Search for the cell housing the specified text and yield its [X, Y] center coordinate. 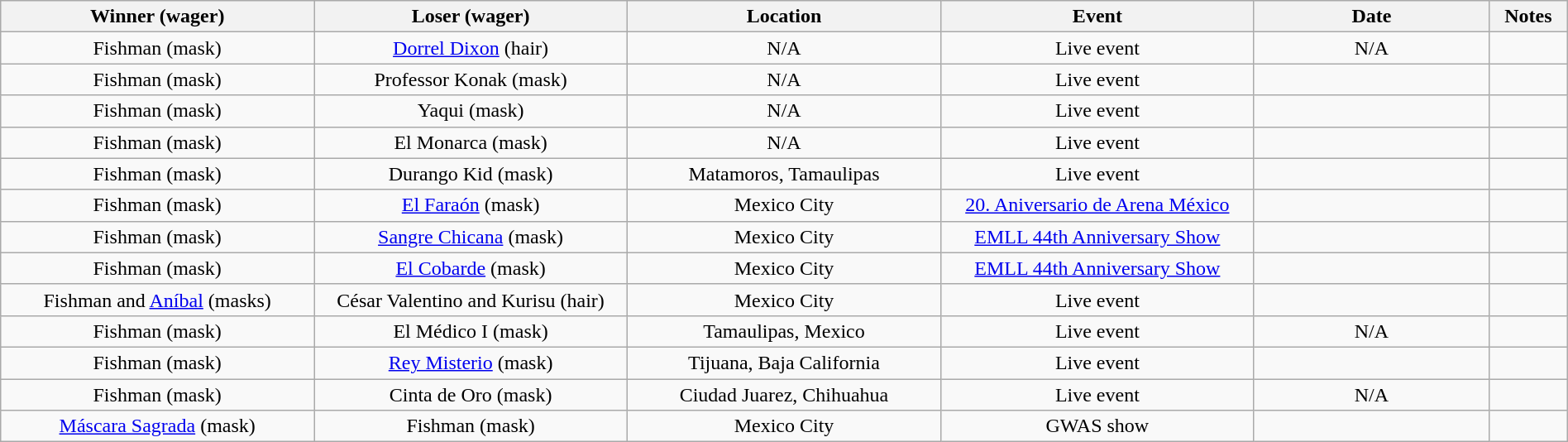
Durango Kid (mask) [471, 174]
Event [1097, 17]
Date [1371, 17]
Location [784, 17]
Winner (wager) [157, 17]
Loser (wager) [471, 17]
Cinta de Oro (mask) [471, 395]
Tamaulipas, Mexico [784, 331]
Rey Misterio (mask) [471, 363]
Yaqui (mask) [471, 111]
Dorrel Dixon (hair) [471, 48]
Professor Konak (mask) [471, 79]
20. Aniversario de Arena México [1097, 205]
GWAS show [1097, 426]
Ciudad Juarez, Chihuahua [784, 395]
Tijuana, Baja California [784, 363]
César Valentino and Kurisu (hair) [471, 300]
El Cobarde (mask) [471, 268]
Fishman and Aníbal (masks) [157, 300]
Matamoros, Tamaulipas [784, 174]
Notes [1528, 17]
El Monarca (mask) [471, 142]
El Médico I (mask) [471, 331]
Sangre Chicana (mask) [471, 237]
Máscara Sagrada (mask) [157, 426]
El Faraón (mask) [471, 205]
